Extract the (x, y) coordinate from the center of the cell holding the provided text.  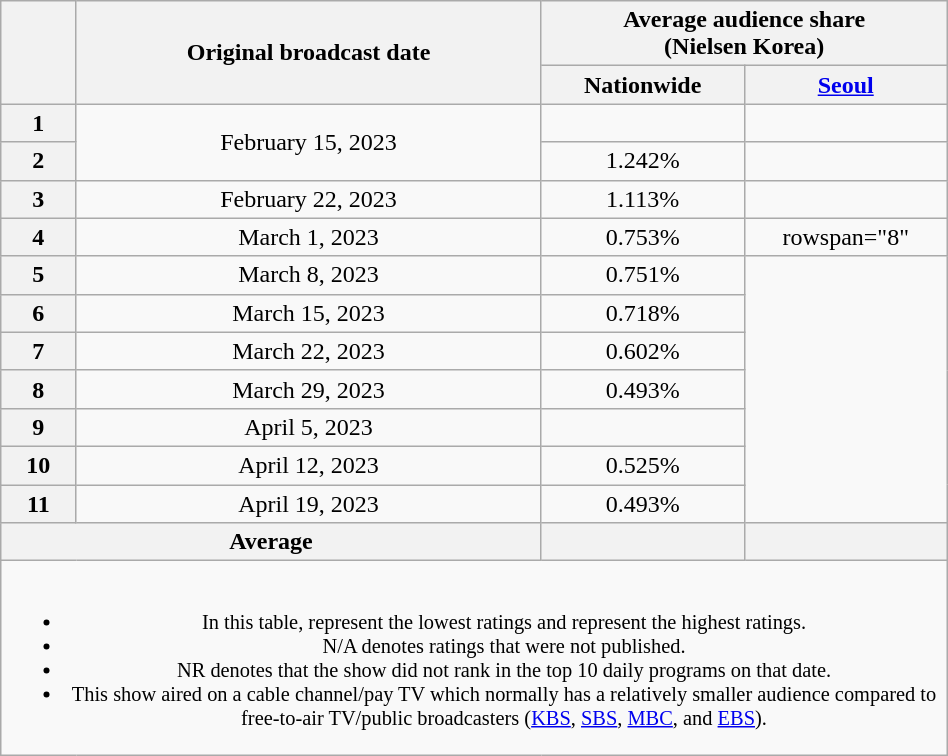
1.242% (642, 161)
March 8, 2023 (308, 275)
April 19, 2023 (308, 503)
Nationwide (642, 85)
March 1, 2023 (308, 237)
April 12, 2023 (308, 465)
March 29, 2023 (308, 389)
6 (38, 313)
0.753% (642, 237)
April 5, 2023 (308, 427)
8 (38, 389)
2 (38, 161)
February 15, 2023 (308, 142)
Seoul (846, 85)
5 (38, 275)
0.525% (642, 465)
9 (38, 427)
0.718% (642, 313)
March 15, 2023 (308, 313)
4 (38, 237)
3 (38, 199)
10 (38, 465)
1.113% (642, 199)
1 (38, 123)
Average (271, 542)
0.751% (642, 275)
7 (38, 351)
February 22, 2023 (308, 199)
Average audience share(Nielsen Korea) (744, 34)
rowspan="8" (846, 237)
March 22, 2023 (308, 351)
Original broadcast date (308, 52)
0.602% (642, 351)
11 (38, 503)
